Locate the cell with the specified text and output its [X, Y] center coordinate. 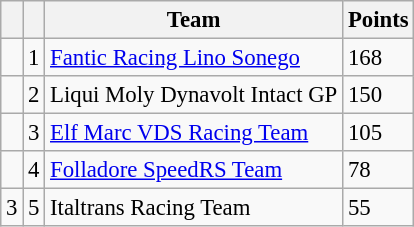
105 [378, 133]
55 [378, 208]
Fantic Racing Lino Sonego [194, 58]
Elf Marc VDS Racing Team [194, 133]
78 [378, 170]
Liqui Moly Dynavolt Intact GP [194, 95]
5 [34, 208]
Folladore SpeedRS Team [194, 170]
4 [34, 170]
1 [34, 58]
Points [378, 20]
168 [378, 58]
150 [378, 95]
Team [194, 20]
2 [34, 95]
Italtrans Racing Team [194, 208]
